Pinpoint the cell where the given text exists, returning its (X, Y) midpoint coordinate. 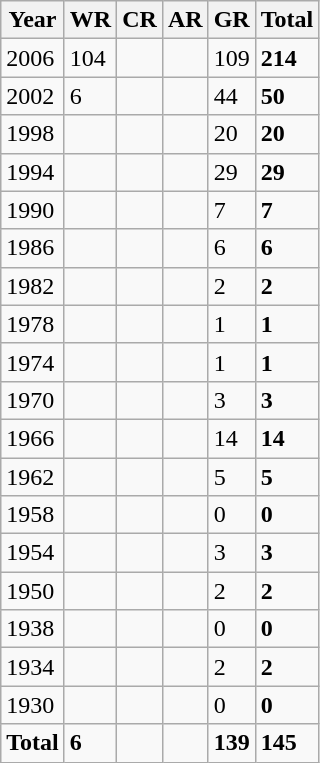
GR (232, 20)
50 (287, 96)
1930 (33, 705)
1982 (33, 286)
2006 (33, 58)
1958 (33, 515)
2002 (33, 96)
1966 (33, 438)
CR (140, 20)
1950 (33, 591)
1974 (33, 362)
104 (90, 58)
1998 (33, 134)
1934 (33, 667)
1954 (33, 553)
1986 (33, 248)
WR (90, 20)
1962 (33, 477)
Year (33, 20)
AR (185, 20)
44 (232, 96)
1938 (33, 629)
109 (232, 58)
1994 (33, 172)
145 (287, 743)
1970 (33, 400)
139 (232, 743)
1978 (33, 324)
1990 (33, 210)
214 (287, 58)
